Identify which cell holds the provided text, then report its (X, Y) central coordinate. 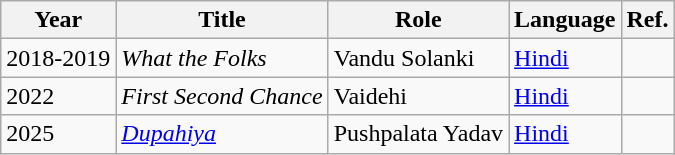
2018-2019 (58, 58)
Dupahiya (222, 134)
2025 (58, 134)
Language (565, 20)
Title (222, 20)
Pushpalata Yadav (418, 134)
Vandu Solanki (418, 58)
Year (58, 20)
First Second Chance (222, 96)
What the Folks (222, 58)
Ref. (648, 20)
2022 (58, 96)
Vaidehi (418, 96)
Role (418, 20)
